Pinpoint the cell where the given text exists, returning its (X, Y) midpoint coordinate. 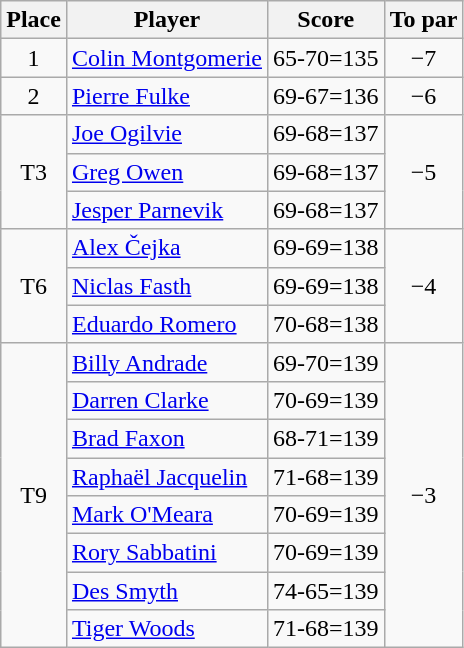
−4 (424, 286)
2 (34, 96)
Score (326, 20)
−3 (424, 495)
Raphaël Jacquelin (166, 477)
1 (34, 58)
Niclas Fasth (166, 286)
Tiger Woods (166, 629)
Brad Faxon (166, 438)
T9 (34, 495)
Joe Ogilvie (166, 134)
T3 (34, 172)
68-71=139 (326, 438)
Rory Sabbatini (166, 553)
Des Smyth (166, 591)
Greg Owen (166, 172)
−6 (424, 96)
Eduardo Romero (166, 324)
Pierre Fulke (166, 96)
To par (424, 20)
−5 (424, 172)
−7 (424, 58)
69-70=139 (326, 362)
T6 (34, 286)
Player (166, 20)
Billy Andrade (166, 362)
74-65=139 (326, 591)
Colin Montgomerie (166, 58)
70-68=138 (326, 324)
69-67=136 (326, 96)
Place (34, 20)
Mark O'Meara (166, 515)
Darren Clarke (166, 400)
Jesper Parnevik (166, 210)
Alex Čejka (166, 248)
65-70=135 (326, 58)
